Return the (X, Y) coordinate for the center point of the cell that contains the specified text.  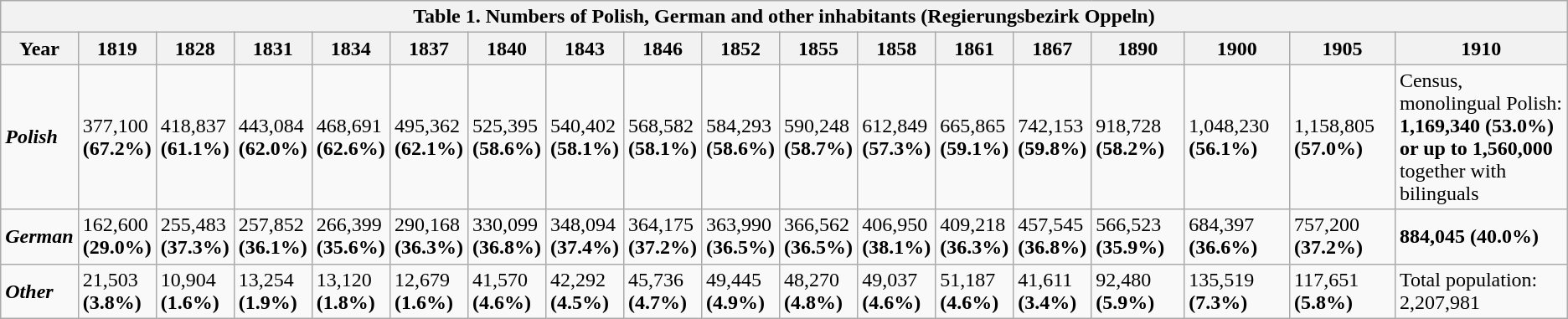
48,270(4.8%) (819, 291)
1837 (429, 49)
Table 1. Numbers of Polish, German and other inhabitants (Regierungsbezirk Oppeln) (784, 17)
665,865(59.1%) (975, 137)
540,402(58.1%) (585, 137)
1852 (740, 49)
1819 (117, 49)
German (39, 236)
1905 (1343, 49)
Polish (39, 137)
51,187(4.6%) (975, 291)
366,562(36.5%) (819, 236)
377,100(67.2%) (117, 137)
330,099(36.8%) (506, 236)
1846 (662, 49)
1831 (273, 49)
406,950(38.1%) (896, 236)
918,728 (58.2%) (1137, 137)
757,200 (37.2%) (1343, 236)
1900 (1237, 49)
135,519(7.3%) (1237, 291)
Year (39, 49)
41,611(3.4%) (1052, 291)
495,362(62.1%) (429, 137)
1910 (1481, 49)
45,736(4.7%) (662, 291)
1890 (1137, 49)
612,849(57.3%) (896, 137)
Census, monolingual Polish: 1,169,340 (53.0%)or up to 1,560,000 together with bilinguals (1481, 137)
117,651(5.8%) (1343, 291)
1,158,805 (57.0%) (1343, 137)
49,445(4.9%) (740, 291)
1861 (975, 49)
443,084(62.0%) (273, 137)
457,545(36.8%) (1052, 236)
584,293(58.6%) (740, 137)
42,292(4.5%) (585, 291)
364,175(37.2%) (662, 236)
1828 (194, 49)
162,600(29.0%) (117, 236)
Other (39, 291)
266,399(35.6%) (350, 236)
49,037(4.6%) (896, 291)
568,582(58.1%) (662, 137)
1858 (896, 49)
41,570(4.6%) (506, 291)
418,837(61.1%) (194, 137)
290,168(36.3%) (429, 236)
1834 (350, 49)
1840 (506, 49)
1855 (819, 49)
590,248(58.7%) (819, 137)
468,691(62.6%) (350, 137)
21,503(3.8%) (117, 291)
525,395(58.6%) (506, 137)
566,523 (35.9%) (1137, 236)
884,045 (40.0%) (1481, 236)
12,679(1.6%) (429, 291)
13,120(1.8%) (350, 291)
1,048,230 (56.1%) (1237, 137)
1843 (585, 49)
684,397 (36.6%) (1237, 236)
348,094(37.4%) (585, 236)
Total population: 2,207,981 (1481, 291)
13,254(1.9%) (273, 291)
409,218(36.3%) (975, 236)
742,153(59.8%) (1052, 137)
255,483(37.3%) (194, 236)
363,990(36.5%) (740, 236)
257,852(36.1%) (273, 236)
92,480(5.9%) (1137, 291)
1867 (1052, 49)
10,904(1.6%) (194, 291)
